Provide the [X, Y] coordinate of the cell's center where the given text is located.  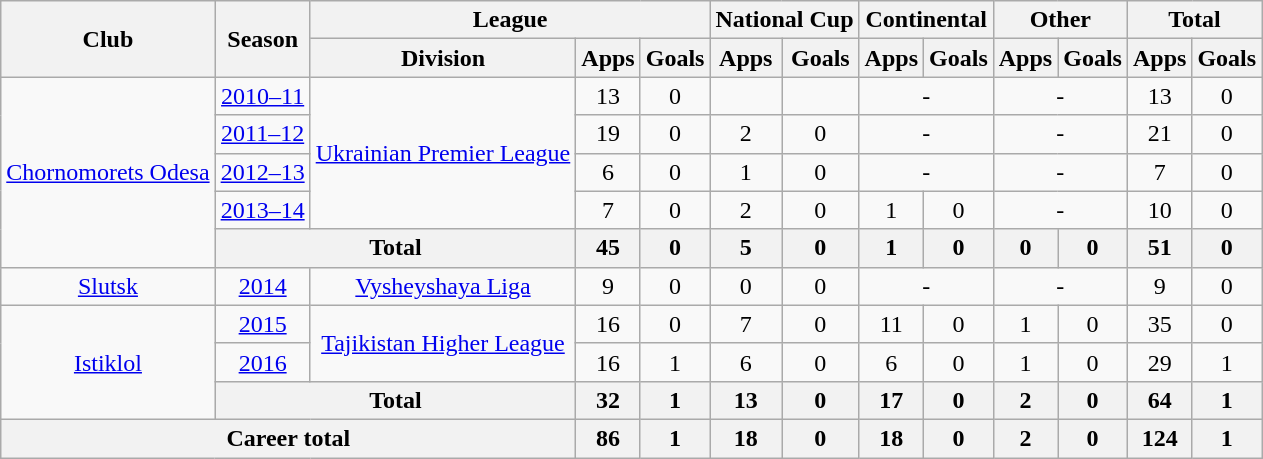
21 [1159, 134]
124 [1159, 438]
Continental [926, 20]
64 [1159, 400]
35 [1159, 324]
2016 [262, 362]
2010–11 [262, 96]
Ukrainian Premier League [443, 153]
32 [608, 400]
Division [443, 58]
League [510, 20]
Vysheyshaya Liga [443, 286]
Tajikistan Higher League [443, 343]
51 [1159, 248]
Career total [288, 438]
2013–14 [262, 210]
29 [1159, 362]
2015 [262, 324]
Club [108, 39]
11 [891, 324]
45 [608, 248]
Chornomorets Odesa [108, 172]
Istiklol [108, 362]
5 [746, 248]
86 [608, 438]
Season [262, 39]
2014 [262, 286]
10 [1159, 210]
Other [1060, 20]
19 [608, 134]
Slutsk [108, 286]
17 [891, 400]
2012–13 [262, 172]
2011–12 [262, 134]
National Cup [784, 20]
